Search for the cell housing the specified text and yield its [x, y] center coordinate. 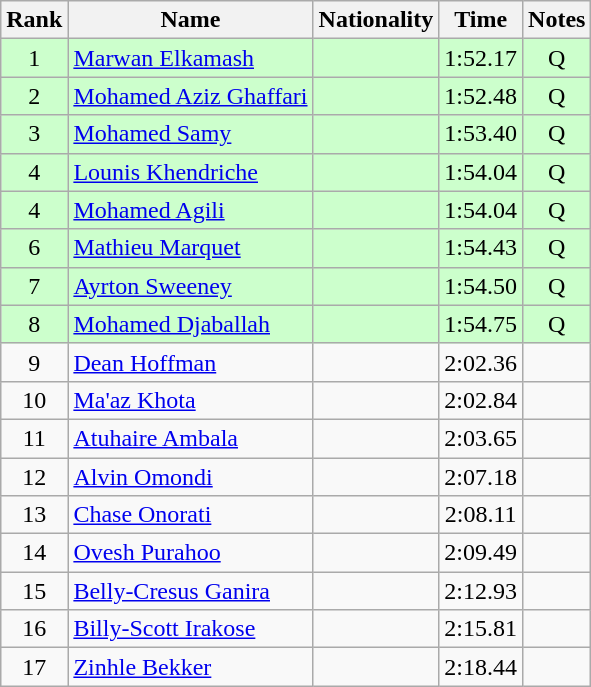
Dean Hoffman [190, 362]
14 [34, 553]
2:03.65 [481, 438]
Atuhaire Ambala [190, 438]
Mathieu Marquet [190, 248]
Rank [34, 20]
2:02.36 [481, 362]
Ma'az Khota [190, 400]
Lounis Khendriche [190, 172]
2:12.93 [481, 591]
Billy-Scott Irakose [190, 629]
10 [34, 400]
2:08.11 [481, 515]
Ayrton Sweeney [190, 286]
2:15.81 [481, 629]
2:09.49 [481, 553]
7 [34, 286]
6 [34, 248]
2:07.18 [481, 477]
Alvin Omondi [190, 477]
Marwan Elkamash [190, 58]
1:53.40 [481, 134]
2 [34, 96]
15 [34, 591]
Belly-Cresus Ganira [190, 591]
8 [34, 324]
1:54.75 [481, 324]
16 [34, 629]
Ovesh Purahoo [190, 553]
1:54.43 [481, 248]
Mohamed Djaballah [190, 324]
Mohamed Agili [190, 210]
Time [481, 20]
1 [34, 58]
9 [34, 362]
12 [34, 477]
13 [34, 515]
Name [190, 20]
Chase Onorati [190, 515]
11 [34, 438]
Mohamed Aziz Ghaffari [190, 96]
1:52.17 [481, 58]
2:02.84 [481, 400]
Mohamed Samy [190, 134]
2:18.44 [481, 667]
3 [34, 134]
17 [34, 667]
Nationality [376, 20]
1:54.50 [481, 286]
Zinhle Bekker [190, 667]
1:52.48 [481, 96]
Notes [557, 20]
